Identify which cell holds the provided text, then report its (X, Y) central coordinate. 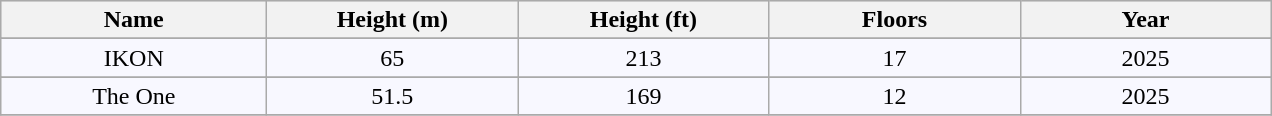
The One (134, 96)
Floors (894, 20)
Height (m) (392, 20)
Height (ft) (644, 20)
Name (134, 20)
12 (894, 96)
51.5 (392, 96)
Year (1146, 20)
IKON (134, 58)
213 (644, 58)
169 (644, 96)
17 (894, 58)
65 (392, 58)
